From the cell containing the given text, extract its center point as (X, Y) coordinate. 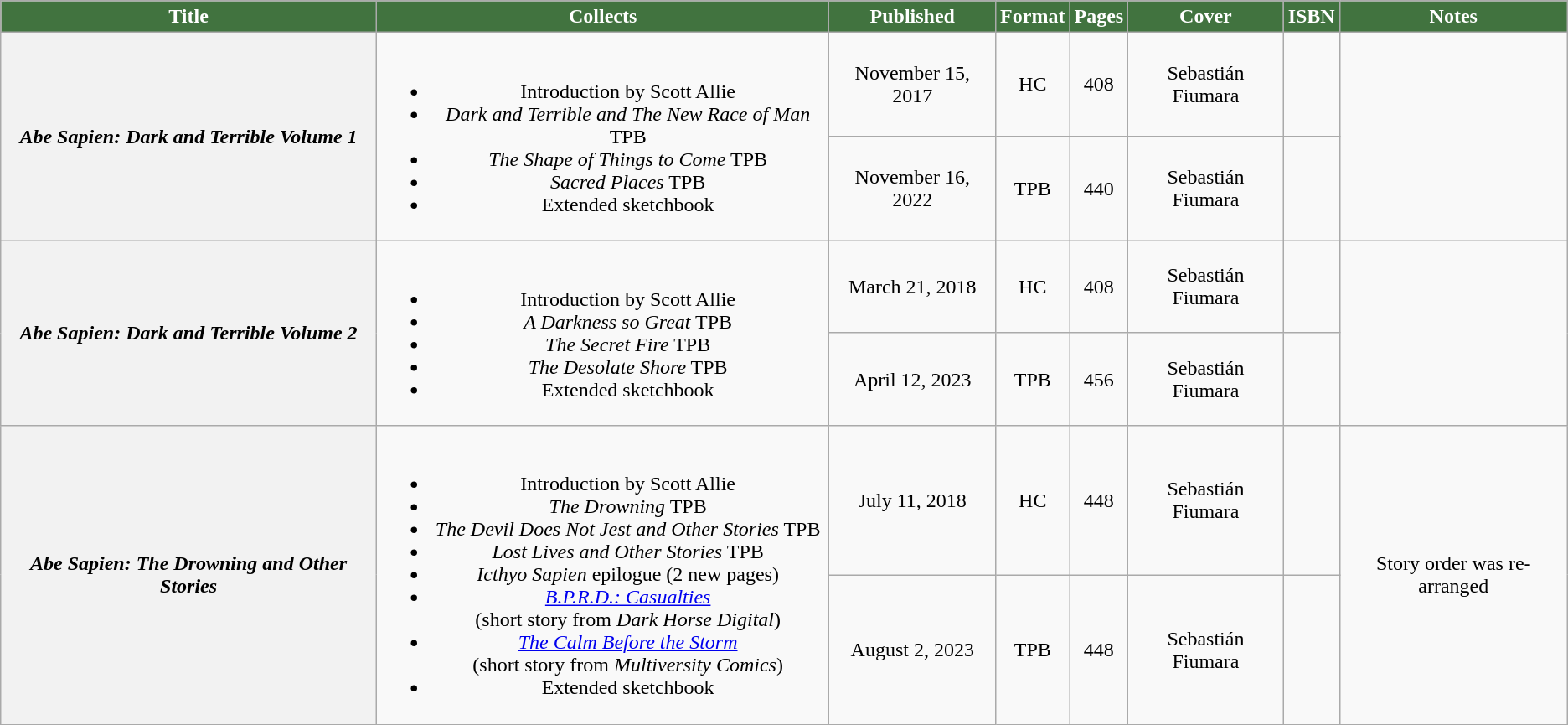
Notes (1453, 17)
ISBN (1312, 17)
Title (189, 17)
Format (1033, 17)
Introduction by Scott AllieA Darkness so Great TPBThe Secret Fire TPBThe Desolate Shore TPBExtended sketchbook (603, 334)
Story order was re-arranged (1453, 575)
456 (1099, 379)
Abe Sapien: The Drowning and Other Stories (189, 575)
Collects (603, 17)
Cover (1206, 17)
July 11, 2018 (913, 500)
August 2, 2023 (913, 650)
March 21, 2018 (913, 287)
November 15, 2017 (913, 85)
Abe Sapien: Dark and Terrible Volume 1 (189, 137)
November 16, 2022 (913, 189)
440 (1099, 189)
Introduction by Scott AllieDark and Terrible and The New Race of Man TPBThe Shape of Things to Come TPBSacred Places TPBExtended sketchbook (603, 137)
April 12, 2023 (913, 379)
Abe Sapien: Dark and Terrible Volume 2 (189, 334)
Published (913, 17)
Pages (1099, 17)
